Pinpoint the cell where the given text exists, returning its [X, Y] midpoint coordinate. 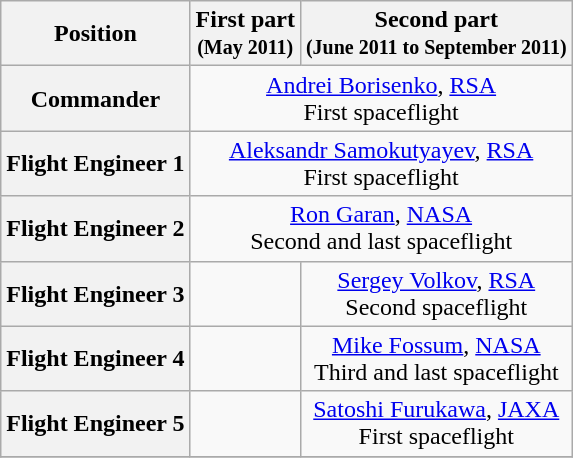
Andrei Borisenko, RSAFirst spaceflight [381, 98]
Flight Engineer 4 [96, 358]
Satoshi Furukawa, JAXAFirst spaceflight [436, 424]
Ron Garan, NASASecond and last spaceflight [381, 228]
First part(May 2011) [245, 34]
Flight Engineer 2 [96, 228]
Position [96, 34]
Flight Engineer 5 [96, 424]
Commander [96, 98]
Mike Fossum, NASAThird and last spaceflight [436, 358]
Second part(June 2011 to September 2011) [436, 34]
Flight Engineer 1 [96, 164]
Flight Engineer 3 [96, 294]
Sergey Volkov, RSASecond spaceflight [436, 294]
Aleksandr Samokutyayev, RSAFirst spaceflight [381, 164]
